Pinpoint the cell where the given text exists, returning its [x, y] midpoint coordinate. 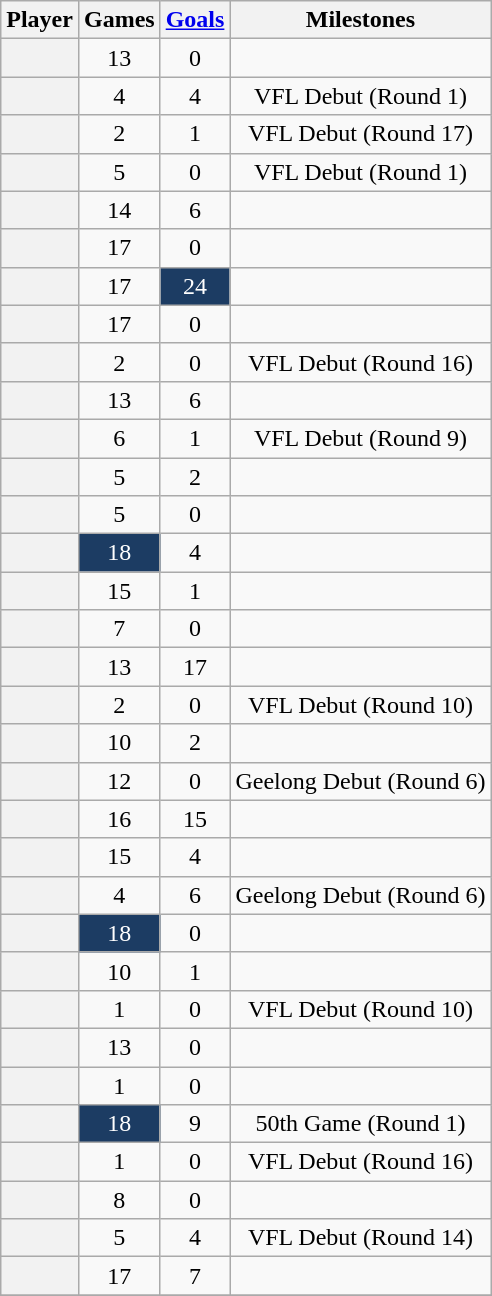
9 [195, 1124]
12 [119, 781]
VFL Debut (Round 17) [360, 134]
16 [119, 819]
8 [119, 1200]
50th Game (Round 1) [360, 1124]
Player [40, 20]
Games [119, 20]
14 [119, 210]
24 [195, 286]
VFL Debut (Round 9) [360, 438]
Goals [195, 20]
Milestones [360, 20]
VFL Debut (Round 14) [360, 1238]
